Pinpoint the cell where the given text exists, returning its (x, y) midpoint coordinate. 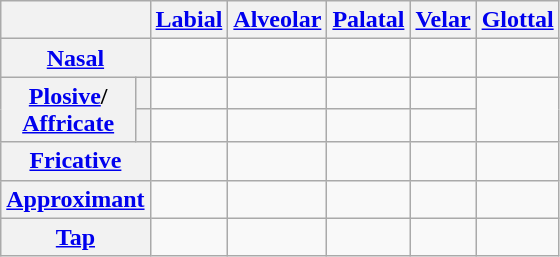
Velar (443, 20)
Labial (189, 20)
Nasal (76, 58)
Approximant (76, 199)
Fricative (76, 161)
Glottal (518, 20)
Palatal (368, 20)
Plosive/Affricate (68, 110)
Alveolar (278, 20)
Tap (76, 237)
